Extract the [X, Y] coordinate from the center of the cell holding the provided text.  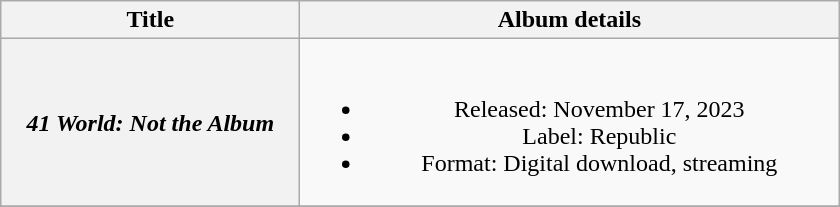
Released: November 17, 2023Label: RepublicFormat: Digital download, streaming [570, 122]
Title [150, 20]
Album details [570, 20]
41 World: Not the Album [150, 122]
